Output the [x, y] coordinate of the center of the cell containing the given text.  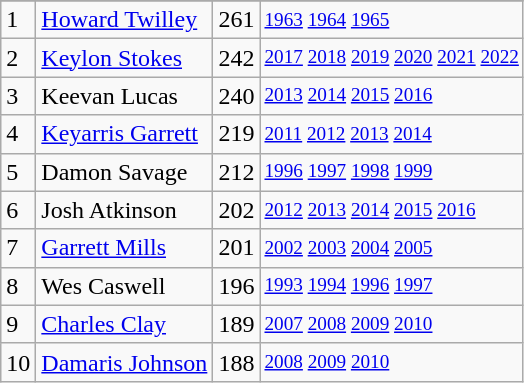
2008 2009 2010 [392, 362]
Keylon Stokes [124, 58]
2011 2012 2013 2014 [392, 134]
5 [18, 172]
2012 2013 2014 2015 2016 [392, 210]
Keevan Lucas [124, 96]
Wes Caswell [124, 286]
1996 1997 1998 1999 [392, 172]
188 [236, 362]
202 [236, 210]
189 [236, 324]
2007 2008 2009 2010 [392, 324]
1 [18, 20]
1963 1964 1965 [392, 20]
219 [236, 134]
2 [18, 58]
Keyarris Garrett [124, 134]
7 [18, 248]
2002 2003 2004 2005 [392, 248]
2017 2018 2019 2020 2021 2022 [392, 58]
Howard Twilley [124, 20]
Garrett Mills [124, 248]
240 [236, 96]
3 [18, 96]
2013 2014 2015 2016 [392, 96]
261 [236, 20]
Charles Clay [124, 324]
9 [18, 324]
201 [236, 248]
6 [18, 210]
1993 1994 1996 1997 [392, 286]
212 [236, 172]
196 [236, 286]
10 [18, 362]
8 [18, 286]
4 [18, 134]
Damon Savage [124, 172]
Damaris Johnson [124, 362]
Josh Atkinson [124, 210]
242 [236, 58]
